Scan for the cell matching the given text and deliver its (X, Y) coordinate at center. 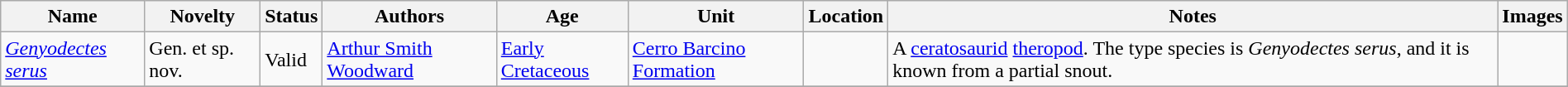
Location (846, 17)
Unit (716, 17)
Name (73, 17)
A ceratosaurid theropod. The type species is Genyodectes serus, and it is known from a partial snout. (1193, 60)
Authors (409, 17)
Genyodectes serus (73, 60)
Notes (1193, 17)
Valid (291, 60)
Status (291, 17)
Images (1532, 17)
Novelty (203, 17)
Cerro Barcino Formation (716, 60)
Gen. et sp. nov. (203, 60)
Early Cretaceous (562, 60)
Age (562, 17)
Arthur Smith Woodward (409, 60)
